Determine the (X, Y) coordinate at the center of the cell enclosing the given text.  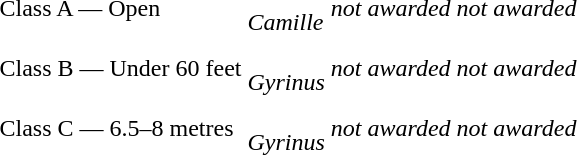
Gyrinus (286, 68)
not awarded (390, 68)
